For the text-containing cell, return its midpoint in (X, Y) coordinate format. 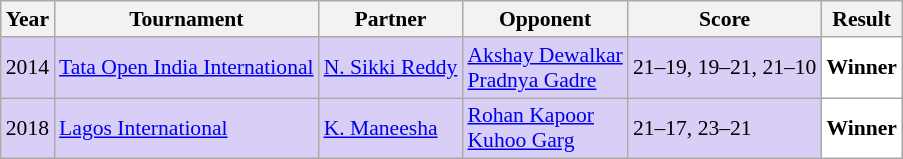
2018 (28, 128)
Tournament (186, 19)
Opponent (544, 19)
Score (725, 19)
Result (862, 19)
Akshay Dewalkar Pradnya Gadre (544, 68)
Tata Open India International (186, 68)
Rohan Kapoor Kuhoo Garg (544, 128)
21–17, 23–21 (725, 128)
2014 (28, 68)
N. Sikki Reddy (391, 68)
Lagos International (186, 128)
Year (28, 19)
K. Maneesha (391, 128)
21–19, 19–21, 21–10 (725, 68)
Partner (391, 19)
